Return (X, Y) of the center of cell containing provided text 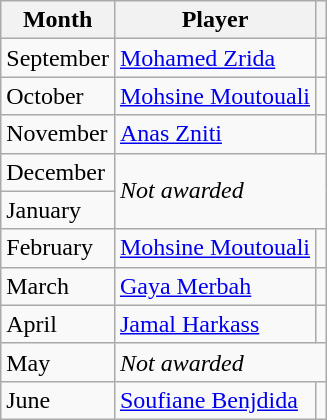
March (58, 286)
November (58, 134)
Jamal Harkass (214, 324)
April (58, 324)
February (58, 248)
Mohamed Zrida (214, 58)
October (58, 96)
June (58, 400)
January (58, 210)
Month (58, 20)
Gaya Merbah (214, 286)
May (58, 362)
December (58, 172)
Player (214, 20)
Anas Zniti (214, 134)
September (58, 58)
Soufiane Benjdida (214, 400)
